Provide the (x, y) coordinate of the cell's center where the given text is located.  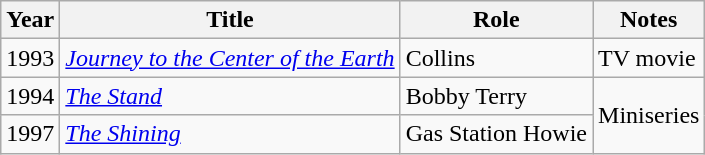
Miniseries (649, 115)
Gas Station Howie (496, 134)
1994 (30, 96)
Role (496, 20)
Collins (496, 58)
Bobby Terry (496, 96)
Year (30, 20)
TV movie (649, 58)
Title (230, 20)
The Shining (230, 134)
Journey to the Center of the Earth (230, 58)
The Stand (230, 96)
Notes (649, 20)
1997 (30, 134)
1993 (30, 58)
